Scan for the cell matching the given text and deliver its [X, Y] coordinate at center. 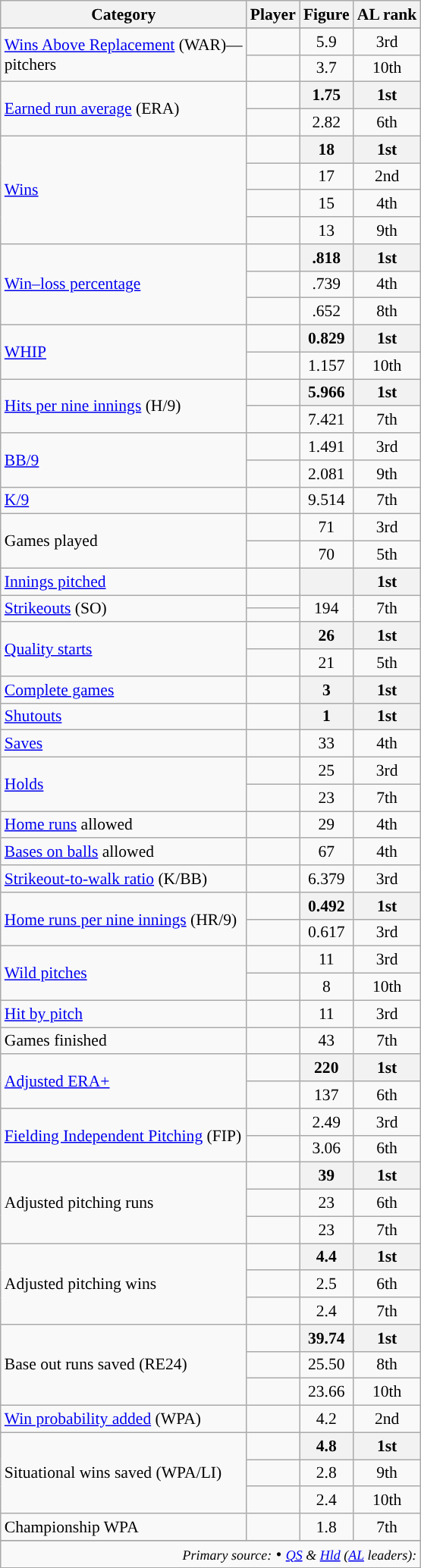
4.2 [326, 1419]
3.7 [326, 68]
Player [273, 14]
Innings pitched [124, 582]
Figure [326, 14]
Games played [124, 541]
Shutouts [124, 717]
Strikeout-to-walk ratio (K/BB) [124, 879]
70 [326, 555]
25.50 [326, 1365]
1.8 [326, 1527]
Adjusted ERA+ [124, 1081]
3 [326, 690]
194 [326, 609]
Adjusted pitching runs [124, 1203]
Quality starts [124, 649]
Wins Above Replacement (WAR)—pitchers [124, 55]
Adjusted pitching wins [124, 1284]
2.82 [326, 123]
26 [326, 636]
0.617 [326, 933]
13 [326, 230]
2.081 [326, 474]
Games finished [124, 1041]
Wild pitches [124, 974]
2.49 [326, 1122]
Situational wins saved (WPA/LI) [124, 1472]
39.74 [326, 1338]
5.966 [326, 393]
AL rank [387, 14]
1.75 [326, 96]
33 [326, 744]
Championship WPA [124, 1527]
9.514 [326, 500]
Home runs per nine innings (HR/9) [124, 919]
.739 [326, 284]
71 [326, 528]
Bases on balls allowed [124, 852]
220 [326, 1068]
Win probability added (WPA) [124, 1419]
6.379 [326, 879]
3.06 [326, 1149]
Win–loss percentage [124, 285]
Base out runs saved (RE24) [124, 1365]
15 [326, 204]
Strikeouts (SO) [124, 609]
1.157 [326, 365]
Earned run average (ERA) [124, 109]
17 [326, 177]
Hits per nine innings (H/9) [124, 406]
29 [326, 825]
43 [326, 1041]
0.492 [326, 906]
WHIP [124, 352]
8 [326, 987]
2.8 [326, 1473]
25 [326, 771]
Category [124, 14]
Saves [124, 744]
5.9 [326, 42]
39 [326, 1176]
Primary source: • QS & Hld (AL leaders): [211, 1554]
67 [326, 852]
0.829 [326, 339]
4.8 [326, 1446]
21 [326, 663]
137 [326, 1095]
7.421 [326, 420]
Complete games [124, 690]
Fielding Independent Pitching (FIP) [124, 1136]
BB/9 [124, 459]
1 [326, 717]
K/9 [124, 500]
2.5 [326, 1284]
18 [326, 149]
Hit by pitch [124, 1014]
.818 [326, 258]
23.66 [326, 1392]
Home runs allowed [124, 825]
.652 [326, 312]
Holds [124, 784]
1.491 [326, 447]
4.4 [326, 1257]
Wins [124, 190]
